Output the (X, Y) coordinate of the center of the cell containing the given text.  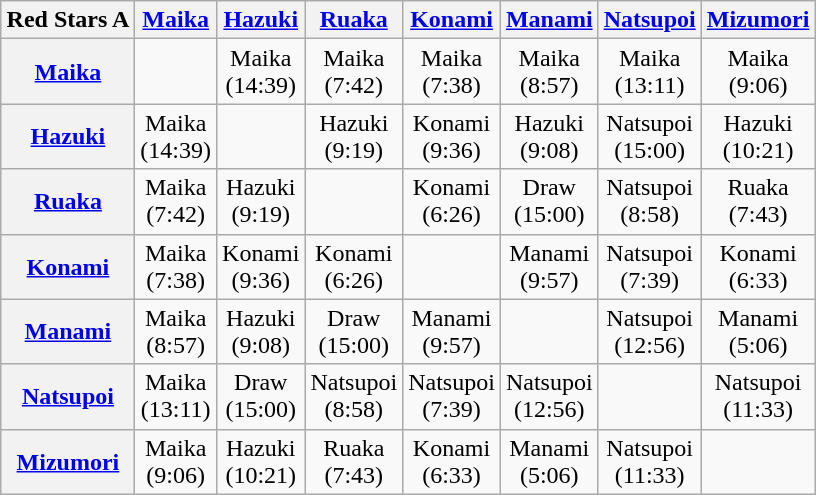
Natsupoi(15:00) (650, 136)
Red Stars A (68, 20)
